From the cell containing the given text, extract its center point as [x, y] coordinate. 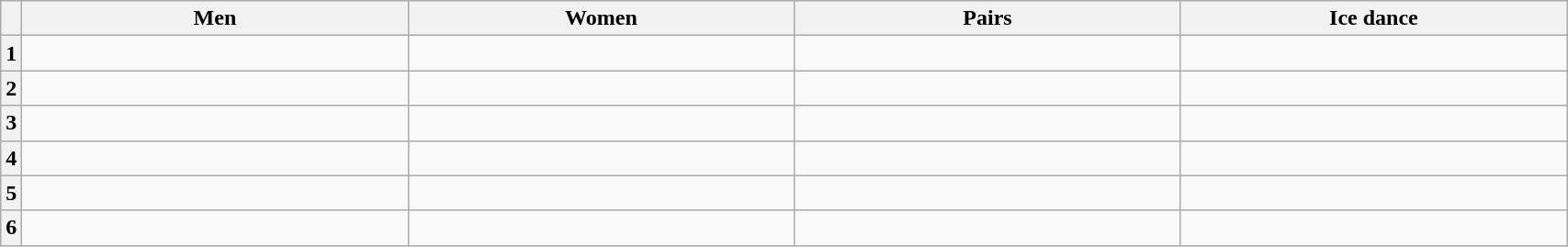
3 [11, 123]
Women [601, 18]
Ice dance [1373, 18]
5 [11, 193]
Men [215, 18]
2 [11, 88]
6 [11, 228]
Pairs [987, 18]
4 [11, 158]
1 [11, 53]
